Return [x, y] of the center of cell containing provided text 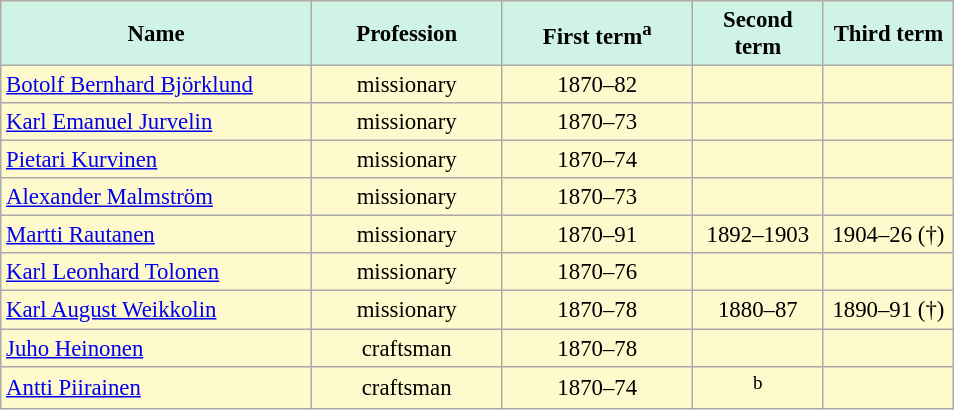
1904–26 (†) [888, 235]
Juho Heinonen [156, 348]
1892–1903 [758, 235]
First terma [598, 34]
Botolf Bernhard Björklund [156, 85]
Karl Leonhard Tolonen [156, 273]
Karl Emanuel Jurvelin [156, 122]
b [758, 387]
Karl August Weikkolin [156, 310]
Second term [758, 34]
1870–82 [598, 85]
Martti Rautanen [156, 235]
Pietari Kurvinen [156, 160]
1880–87 [758, 310]
Third term [888, 34]
Profession [406, 34]
Name [156, 34]
1890–91 (†) [888, 310]
Antti Piirainen [156, 387]
1870–91 [598, 235]
1870–76 [598, 273]
Alexander Malmström [156, 197]
